Return (X, Y) of the center of cell containing provided text 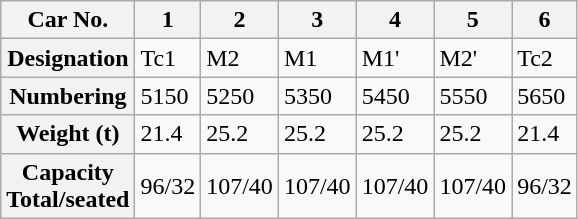
CapacityTotal/seated (68, 186)
Tc2 (545, 58)
5 (473, 20)
Numbering (68, 96)
M2' (473, 58)
5150 (168, 96)
Car No. (68, 20)
M2 (240, 58)
5550 (473, 96)
4 (395, 20)
M1' (395, 58)
M1 (317, 58)
5350 (317, 96)
5650 (545, 96)
6 (545, 20)
3 (317, 20)
5250 (240, 96)
Weight (t) (68, 134)
2 (240, 20)
Tc1 (168, 58)
5450 (395, 96)
1 (168, 20)
Designation (68, 58)
